Provide the [X, Y] coordinate of the cell's center where the given text is located.  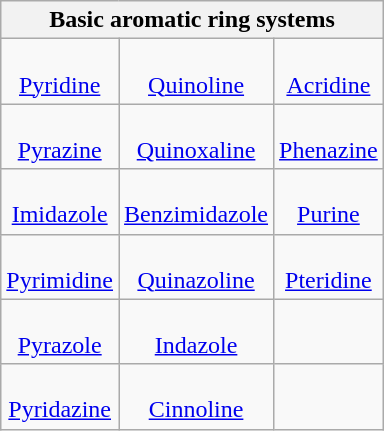
Pyrazole [60, 332]
Quinoxaline [196, 136]
Cinnoline [196, 396]
Basic aromatic ring systems [192, 20]
Imidazole [60, 202]
Pyridazine [60, 396]
Pyridine [60, 72]
Quinoline [196, 72]
Acridine [329, 72]
Pyrazine [60, 136]
Benzimidazole [196, 202]
Indazole [196, 332]
Phenazine [329, 136]
Purine [329, 202]
Pteridine [329, 266]
Quinazoline [196, 266]
Pyrimidine [60, 266]
